From the cell containing the given text, extract its center point as (X, Y) coordinate. 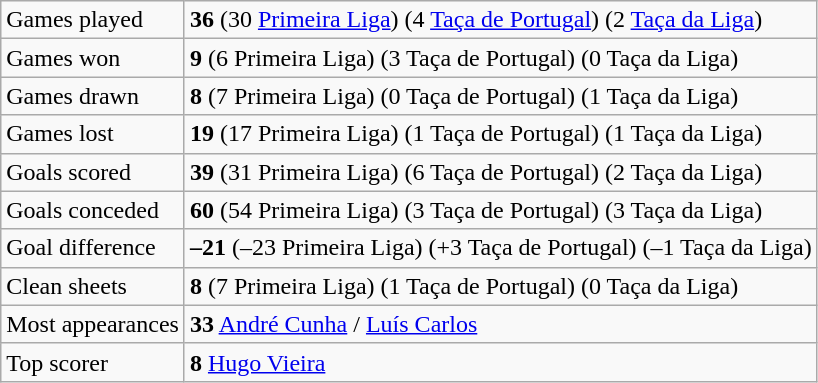
Top scorer (93, 362)
33 André Cunha / Luís Carlos (500, 324)
8 (7 Primeira Liga) (1 Taça de Portugal) (0 Taça da Liga) (500, 286)
39 (31 Primeira Liga) (6 Taça de Portugal) (2 Taça da Liga) (500, 172)
8 (7 Primeira Liga) (0 Taça de Portugal) (1 Taça da Liga) (500, 96)
Games lost (93, 134)
–21 (–23 Primeira Liga) (+3 Taça de Portugal) (–1 Taça da Liga) (500, 248)
Goals scored (93, 172)
19 (17 Primeira Liga) (1 Taça de Portugal) (1 Taça da Liga) (500, 134)
Clean sheets (93, 286)
Games played (93, 20)
9 (6 Primeira Liga) (3 Taça de Portugal) (0 Taça da Liga) (500, 58)
Most appearances (93, 324)
Goal difference (93, 248)
36 (30 Primeira Liga) (4 Taça de Portugal) (2 Taça da Liga) (500, 20)
Goals conceded (93, 210)
8 Hugo Vieira (500, 362)
Games won (93, 58)
60 (54 Primeira Liga) (3 Taça de Portugal) (3 Taça da Liga) (500, 210)
Games drawn (93, 96)
